Output the [X, Y] coordinate of the center of the cell containing the given text.  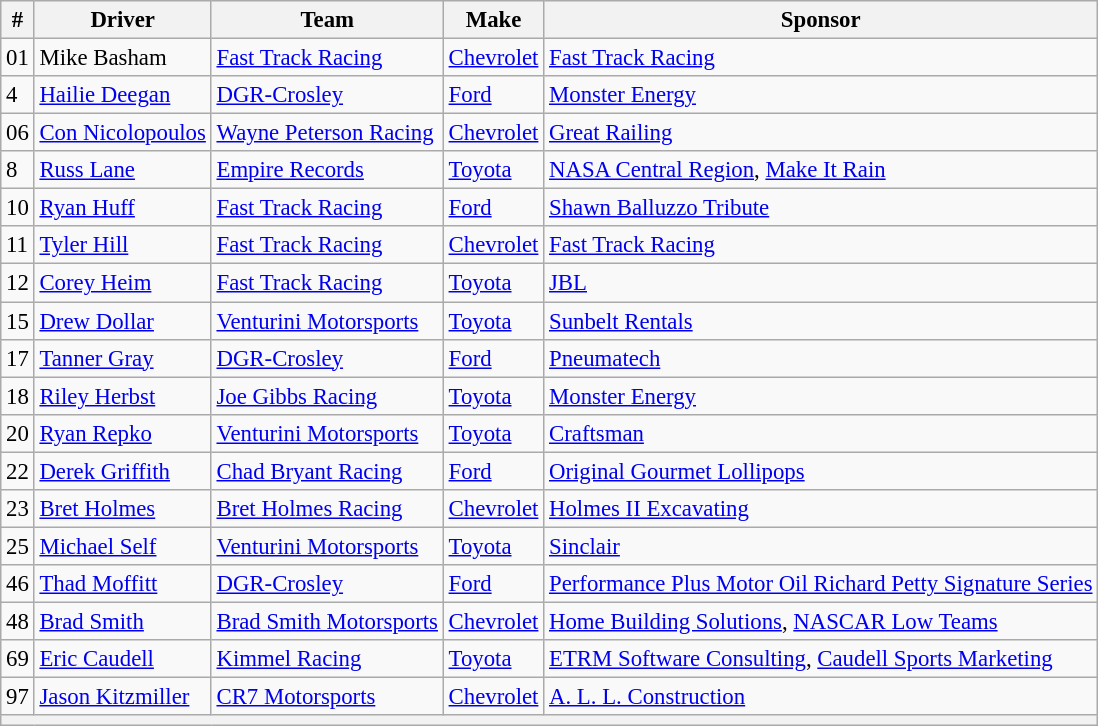
Sunbelt Rentals [821, 321]
Michael Self [122, 546]
22 [18, 471]
Great Railing [821, 133]
Team [327, 20]
JBL [821, 283]
Driver [122, 20]
11 [18, 245]
Sinclair [821, 546]
Chad Bryant Racing [327, 471]
Wayne Peterson Racing [327, 133]
Eric Caudell [122, 659]
15 [18, 321]
Derek Griffith [122, 471]
18 [18, 396]
06 [18, 133]
46 [18, 584]
Con Nicolopoulos [122, 133]
Ryan Repko [122, 433]
8 [18, 170]
Joe Gibbs Racing [327, 396]
25 [18, 546]
Craftsman [821, 433]
Hailie Deegan [122, 95]
Home Building Solutions, NASCAR Low Teams [821, 621]
# [18, 20]
Drew Dollar [122, 321]
48 [18, 621]
Kimmel Racing [327, 659]
Jason Kitzmiller [122, 697]
Mike Basham [122, 58]
69 [18, 659]
ETRM Software Consulting, Caudell Sports Marketing [821, 659]
17 [18, 358]
Performance Plus Motor Oil Richard Petty Signature Series [821, 584]
Brad Smith Motorsports [327, 621]
01 [18, 58]
12 [18, 283]
Corey Heim [122, 283]
Shawn Balluzzo Tribute [821, 208]
Tyler Hill [122, 245]
CR7 Motorsports [327, 697]
Brad Smith [122, 621]
Sponsor [821, 20]
97 [18, 697]
Pneumatech [821, 358]
Original Gourmet Lollipops [821, 471]
Make [493, 20]
NASA Central Region, Make It Rain [821, 170]
Riley Herbst [122, 396]
Tanner Gray [122, 358]
Ryan Huff [122, 208]
10 [18, 208]
20 [18, 433]
4 [18, 95]
Holmes II Excavating [821, 509]
Bret Holmes [122, 509]
Thad Moffitt [122, 584]
A. L. L. Construction [821, 697]
23 [18, 509]
Bret Holmes Racing [327, 509]
Russ Lane [122, 170]
Empire Records [327, 170]
